Capture the cell that displays the provided text and extract its (X, Y) central coordinate. 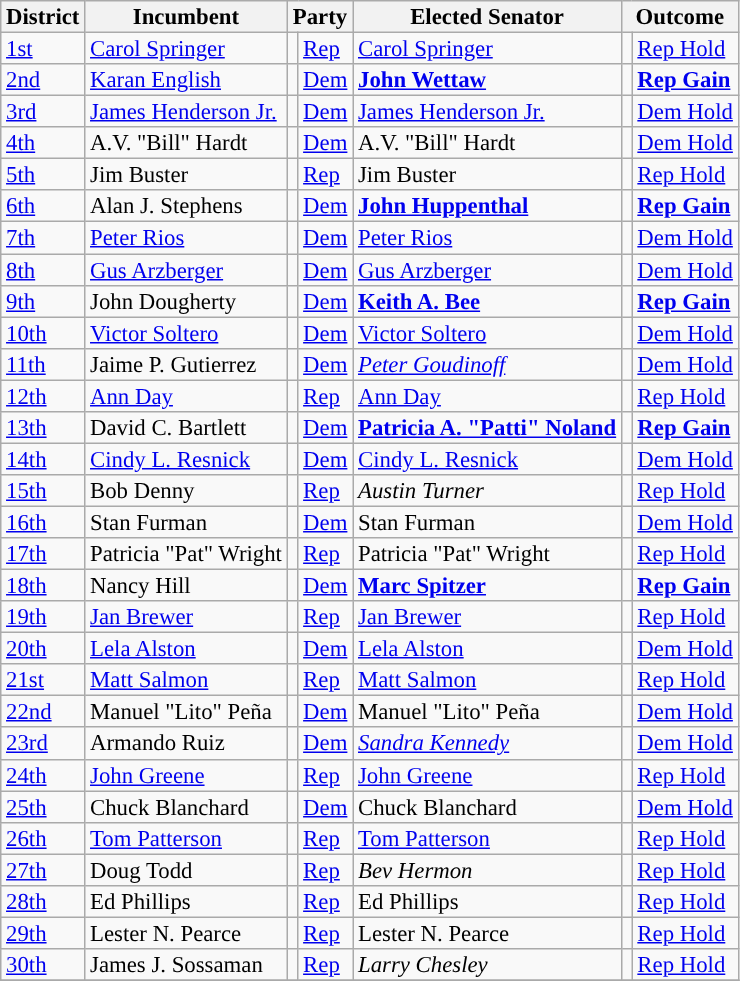
30th (43, 965)
14th (43, 459)
13th (43, 428)
James J. Sossaman (186, 965)
Bob Denny (186, 491)
Armando Ruiz (186, 744)
23rd (43, 744)
John Dougherty (186, 301)
17th (43, 554)
27th (43, 870)
7th (43, 238)
15th (43, 491)
Sandra Kennedy (488, 744)
8th (43, 270)
12th (43, 396)
Alan J. Stephens (186, 206)
Elected Senator (488, 17)
John Huppenthal (488, 206)
20th (43, 649)
19th (43, 617)
16th (43, 522)
Keith A. Bee (488, 301)
28th (43, 902)
22nd (43, 712)
24th (43, 775)
Nancy Hill (186, 586)
Party (320, 17)
5th (43, 175)
3rd (43, 112)
6th (43, 206)
Outcome (680, 17)
Larry Chesley (488, 965)
David C. Bartlett (186, 428)
26th (43, 838)
Patricia A. "Patti" Noland (488, 428)
Karan English (186, 80)
21st (43, 680)
2nd (43, 80)
John Wettaw (488, 80)
29th (43, 933)
Austin Turner (488, 491)
Jaime P. Gutierrez (186, 364)
4th (43, 143)
Bev Hermon (488, 870)
18th (43, 586)
Doug Todd (186, 870)
Peter Goudinoff (488, 364)
Incumbent (186, 17)
Marc Spitzer (488, 586)
11th (43, 364)
1st (43, 49)
25th (43, 807)
9th (43, 301)
10th (43, 333)
District (43, 17)
